Output the [X, Y] coordinate of the center of the cell containing the given text.  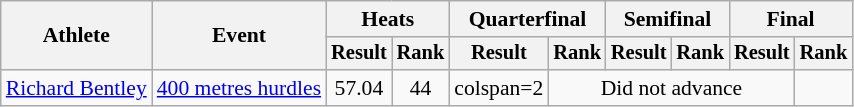
colspan=2 [498, 88]
Final [790, 19]
400 metres hurdles [239, 88]
Quarterfinal [528, 19]
Did not advance [671, 88]
Athlete [76, 36]
44 [421, 88]
Event [239, 36]
Semifinal [668, 19]
Heats [388, 19]
Richard Bentley [76, 88]
57.04 [359, 88]
